Find where the given text appears and provide that cell's center as (X, Y) coordinate. 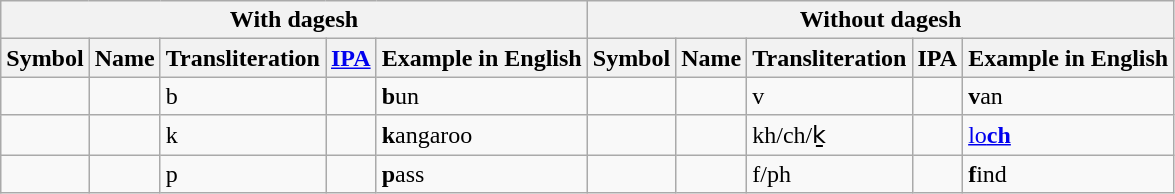
Without dagesh (880, 20)
loch (1068, 135)
f/ph (830, 173)
find (1068, 173)
k (242, 135)
p (242, 173)
v (830, 96)
b (242, 96)
van (1068, 96)
bun (482, 96)
kh/ch/ḵ (830, 135)
pass (482, 173)
kangaroo (482, 135)
With dagesh (294, 20)
